From the cell containing the given text, extract its center point as [X, Y] coordinate. 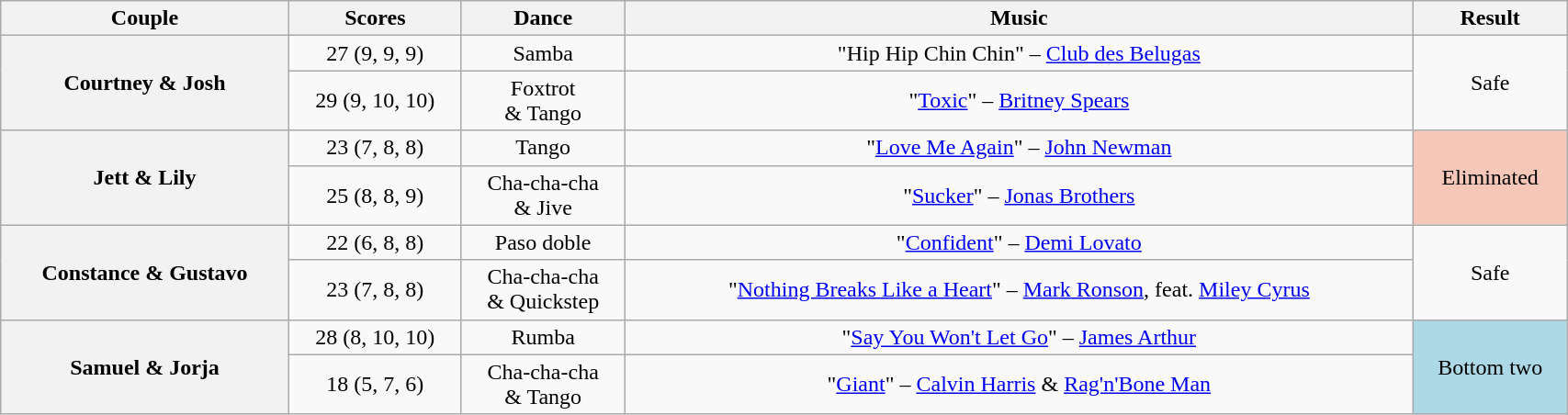
"Toxic" – Britney Spears [1020, 101]
Cha-cha-cha& Quickstep [542, 290]
Scores [375, 18]
Foxtrot& Tango [542, 101]
25 (8, 8, 9) [375, 195]
"Giant" – Calvin Harris & Rag'n'Bone Man [1020, 384]
"Sucker" – Jonas Brothers [1020, 195]
Rumba [542, 337]
Constance & Gustavo [145, 272]
Samba [542, 53]
"Love Me Again" – John Newman [1020, 148]
Tango [542, 148]
"Nothing Breaks Like a Heart" – Mark Ronson, feat. Miley Cyrus [1020, 290]
Music [1020, 18]
29 (9, 10, 10) [375, 101]
"Confident" – Demi Lovato [1020, 242]
Eliminated [1490, 178]
Jett & Lily [145, 178]
Dance [542, 18]
Couple [145, 18]
Courtney & Josh [145, 83]
28 (8, 10, 10) [375, 337]
27 (9, 9, 9) [375, 53]
18 (5, 7, 6) [375, 384]
Result [1490, 18]
Samuel & Jorja [145, 367]
Bottom two [1490, 367]
"Say You Won't Let Go" – James Arthur [1020, 337]
Cha-cha-cha& Jive [542, 195]
"Hip Hip Chin Chin" – Club des Belugas [1020, 53]
Cha-cha-cha& Tango [542, 384]
Paso doble [542, 242]
22 (6, 8, 8) [375, 242]
